From the cell containing the given text, extract its center point as (X, Y) coordinate. 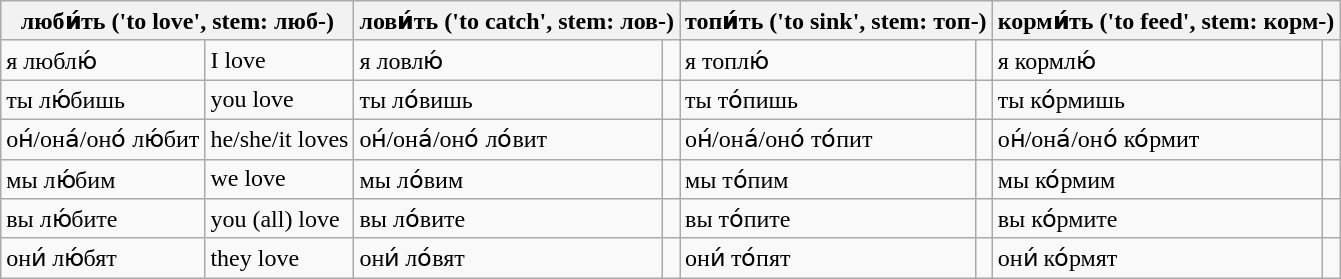
мы ло́вим (508, 179)
он́/она́/оно́ то́пит (828, 139)
ты ло́вишь (508, 100)
топи́ть ('to sink', stem: топ-) (836, 21)
он́/она́/оно́ ло́вит (508, 139)
он́/она́/оно́ ко́рмит (1157, 139)
you (all) love (280, 219)
мы ко́рмим (1157, 179)
они́ то́пят (828, 258)
we love (280, 179)
I love (280, 60)
он́/она́/оно́ лю́бит (103, 139)
я люблю́ (103, 60)
they love (280, 258)
люби́ть ('to love', stem: люб-) (178, 21)
я кормлю́ (1157, 60)
you love (280, 100)
he/she/it loves (280, 139)
мы то́пим (828, 179)
вы то́пите (828, 219)
ты то́пишь (828, 100)
ты лю́бишь (103, 100)
лови́ть ('to catch', stem: лов-) (517, 21)
ты ко́рмишь (1157, 100)
они́ ко́рмят (1157, 258)
они́ лю́бят (103, 258)
я топлю́ (828, 60)
вы ко́рмите (1157, 219)
корми́ть ('to feed', stem: корм-) (1166, 21)
они́ ло́вят (508, 258)
я ловлю́ (508, 60)
вы лю́бите (103, 219)
вы ло́вите (508, 219)
мы лю́бим (103, 179)
